Identify which cell holds the provided text, then report its [x, y] central coordinate. 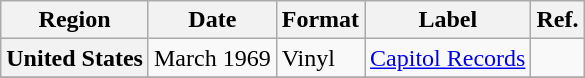
Date [212, 20]
Region [75, 20]
Label [448, 20]
March 1969 [212, 58]
Format [320, 20]
Capitol Records [448, 58]
Vinyl [320, 58]
Ref. [558, 20]
United States [75, 58]
